Return the [X, Y] coordinate for the center point of the cell that contains the specified text.  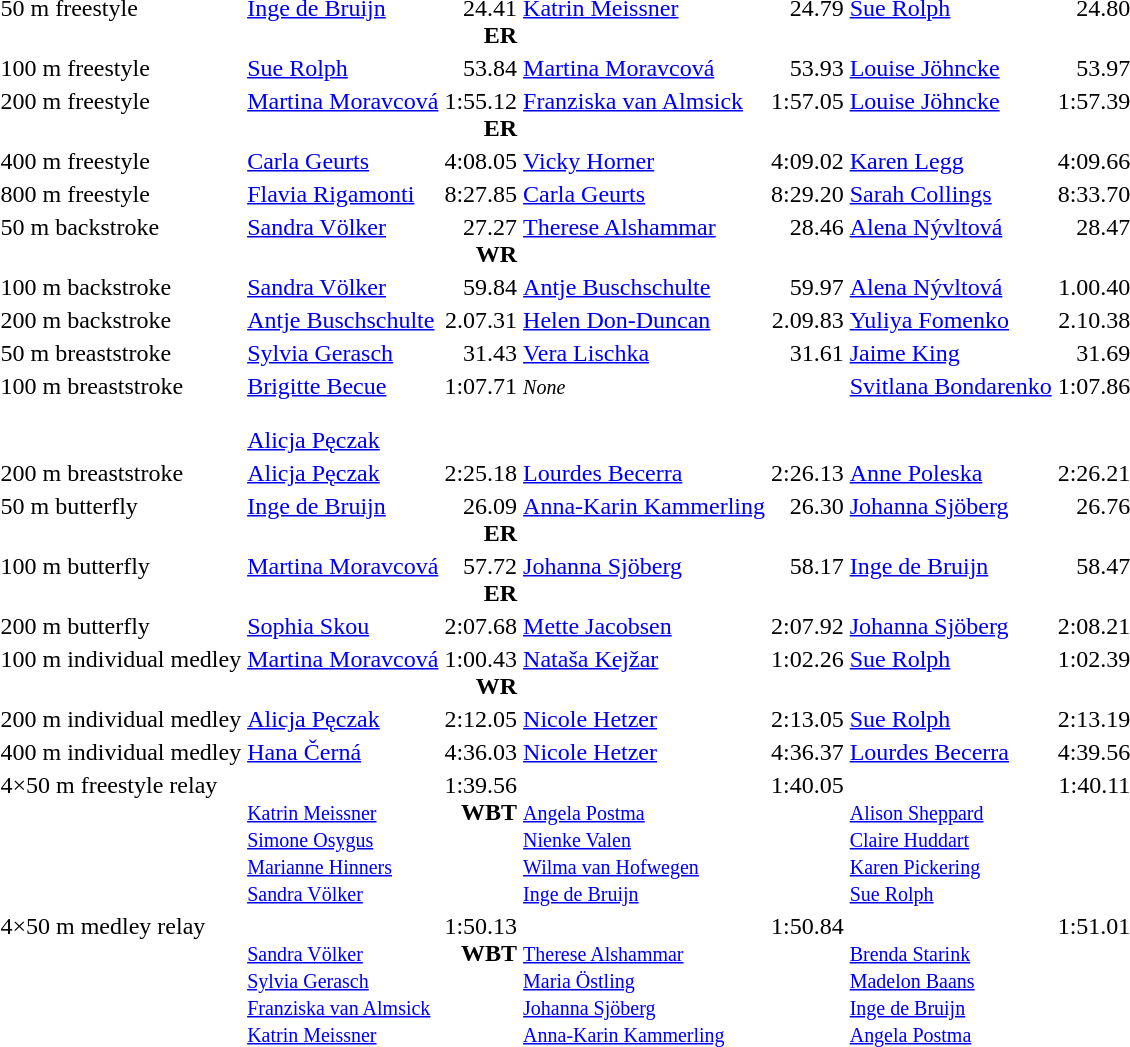
Hana Černá [343, 752]
Yuliya Fomenko [950, 320]
53.84 [481, 68]
1:57.05 [808, 114]
28.46 [808, 240]
59.84 [481, 287]
2:13.05 [808, 719]
Franziska van Almsick [644, 114]
53.93 [808, 68]
2:07.68 [481, 626]
31.61 [808, 353]
4:36.03 [481, 752]
Angela PostmaNienke ValenWilma van HofwegenInge de Bruijn [644, 839]
1:40.05 [808, 839]
Vicky Horner [644, 161]
2:07.92 [808, 626]
Sophia Skou [343, 626]
1:07.71 [481, 413]
2:25.18 [481, 473]
Karen Legg [950, 161]
26.09ER [481, 520]
None [644, 413]
Nataša Kejžar [644, 672]
Anne Poleska [950, 473]
58.17 [808, 580]
Jaime King [950, 353]
Katrin MeissnerSimone OsygusMarianne HinnersSandra Völker [343, 839]
27.27WR [481, 240]
4:36.37 [808, 752]
8:29.20 [808, 194]
57.72ER [481, 580]
2:26.13 [808, 473]
Therese Alshammar [644, 240]
26.30 [808, 520]
Brigitte BecueAlicja Pęczak [343, 413]
Alison SheppardClaire HuddartKaren PickeringSue Rolph [950, 839]
1:00.43WR [481, 672]
Flavia Rigamonti [343, 194]
1:02.26 [808, 672]
1:55.12ER [481, 114]
Svitlana Bondarenko [950, 413]
1:39.56WBT [481, 839]
4:08.05 [481, 161]
59.97 [808, 287]
2:12.05 [481, 719]
Anna-Karin Kammerling [644, 520]
Sarah Collings [950, 194]
2.07.31 [481, 320]
Vera Lischka [644, 353]
2.09.83 [808, 320]
Sylvia Gerasch [343, 353]
4:09.02 [808, 161]
31.43 [481, 353]
Helen Don-Duncan [644, 320]
Mette Jacobsen [644, 626]
8:27.85 [481, 194]
